Detect which cell encompasses the target text, then output its (x, y) center coordinate. 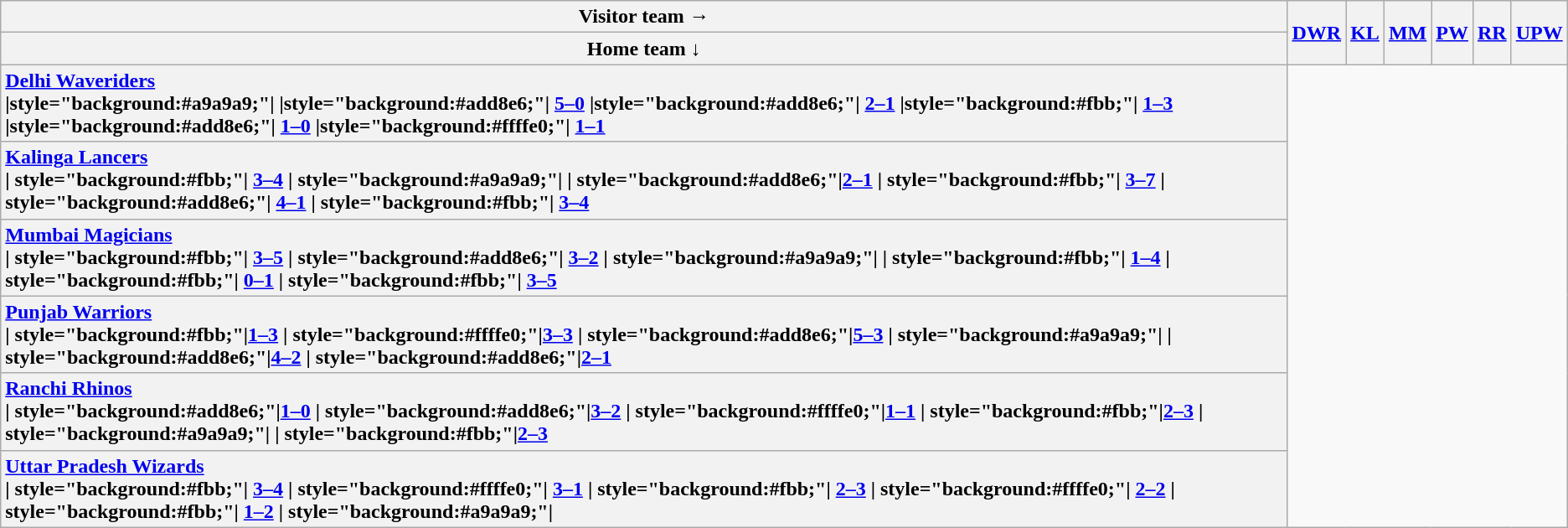
RR (1492, 33)
DWR (1317, 33)
UPW (1540, 33)
KL (1365, 33)
Home team ↓ (644, 49)
MM (1407, 33)
PW (1452, 33)
Visitor team → (644, 17)
